From the cell containing the given text, extract its center point as [X, Y] coordinate. 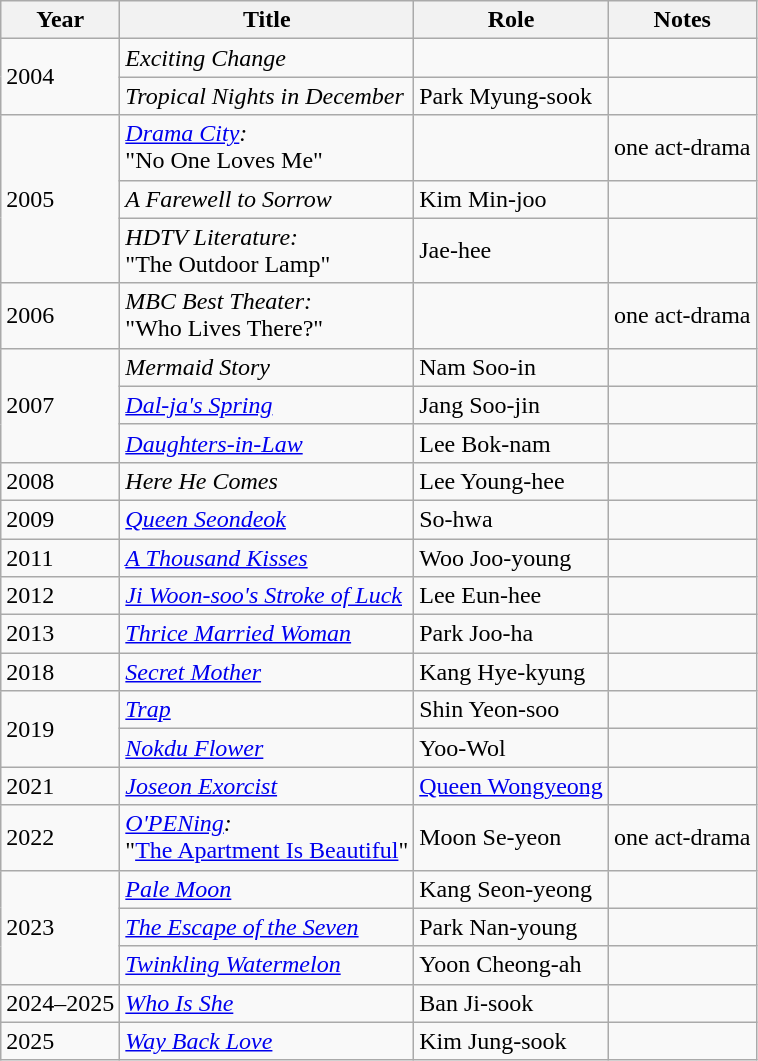
Kang Seon-yeong [512, 889]
Lee Eun-hee [512, 596]
O'PENing:"The Apartment Is Beautiful" [267, 838]
Kim Jung-sook [512, 1041]
Daughters-in-Law [267, 443]
2006 [60, 316]
Thrice Married Woman [267, 634]
2024–2025 [60, 1003]
Woo Joo-young [512, 557]
2023 [60, 927]
Mermaid Story [267, 367]
2013 [60, 634]
Kim Min-joo [512, 199]
2009 [60, 519]
Joseon Exorcist [267, 786]
Who Is She [267, 1003]
Drama City:"No One Loves Me" [267, 148]
A Thousand Kisses [267, 557]
2022 [60, 838]
Role [512, 20]
Park Joo-ha [512, 634]
Twinkling Watermelon [267, 965]
Queen Wongyeong [512, 786]
Notes [682, 20]
2021 [60, 786]
Nokdu Flower [267, 748]
Shin Yeon-soo [512, 710]
2008 [60, 481]
Queen Seondeok [267, 519]
2007 [60, 405]
Kang Hye-kyung [512, 672]
Lee Young-hee [512, 481]
Ji Woon-soo's Stroke of Luck [267, 596]
HDTV Literature:"The Outdoor Lamp" [267, 250]
The Escape of the Seven [267, 927]
Yoo-Wol [512, 748]
Yoon Cheong-ah [512, 965]
Moon Se-yeon [512, 838]
Park Nan-young [512, 927]
Year [60, 20]
Pale Moon [267, 889]
Jae-hee [512, 250]
2018 [60, 672]
Ban Ji-sook [512, 1003]
Title [267, 20]
Jang Soo-jin [512, 405]
Here He Comes [267, 481]
2005 [60, 199]
2025 [60, 1041]
Way Back Love [267, 1041]
Park Myung-sook [512, 96]
Tropical Nights in December [267, 96]
So-hwa [512, 519]
Trap [267, 710]
MBC Best Theater:"Who Lives There?" [267, 316]
Nam Soo-in [512, 367]
Secret Mother [267, 672]
2011 [60, 557]
2019 [60, 729]
2004 [60, 77]
Lee Bok-nam [512, 443]
2012 [60, 596]
A Farewell to Sorrow [267, 199]
Exciting Change [267, 58]
Dal-ja's Spring [267, 405]
